Locate the cell with the specified text and output its (X, Y) center coordinate. 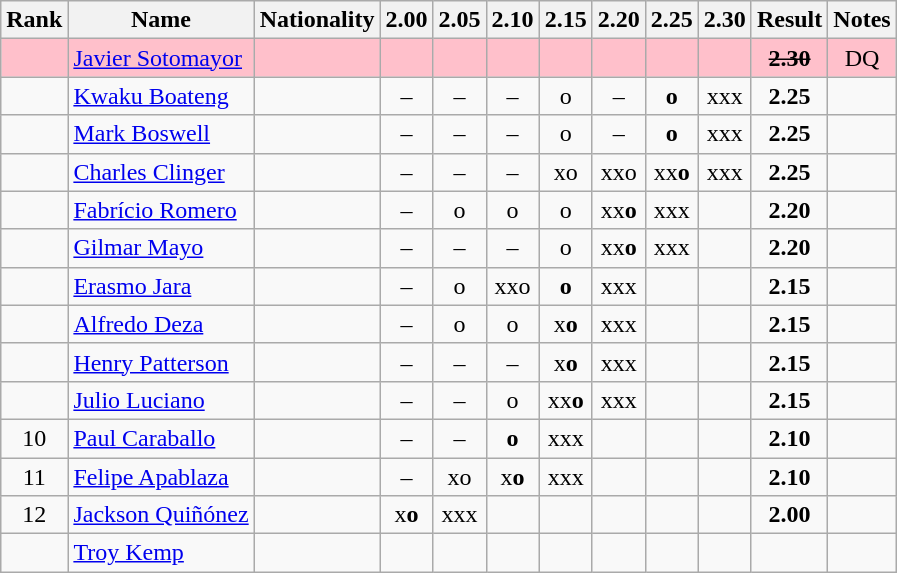
Troy Kemp (161, 553)
Mark Boswell (161, 134)
Result (789, 20)
Notes (862, 20)
Julio Luciano (161, 400)
11 (34, 477)
Jackson Quiñónez (161, 515)
Paul Caraballo (161, 438)
DQ (862, 58)
Erasmo Jara (161, 286)
12 (34, 515)
Gilmar Mayo (161, 248)
Felipe Apablaza (161, 477)
Javier Sotomayor (161, 58)
Nationality (317, 20)
2.05 (460, 20)
Charles Clinger (161, 172)
Name (161, 20)
Kwaku Boateng (161, 96)
Rank (34, 20)
Henry Patterson (161, 362)
Alfredo Deza (161, 324)
Fabrício Romero (161, 210)
10 (34, 438)
